Return the [x, y] coordinate for the center point of the cell that contains the specified text.  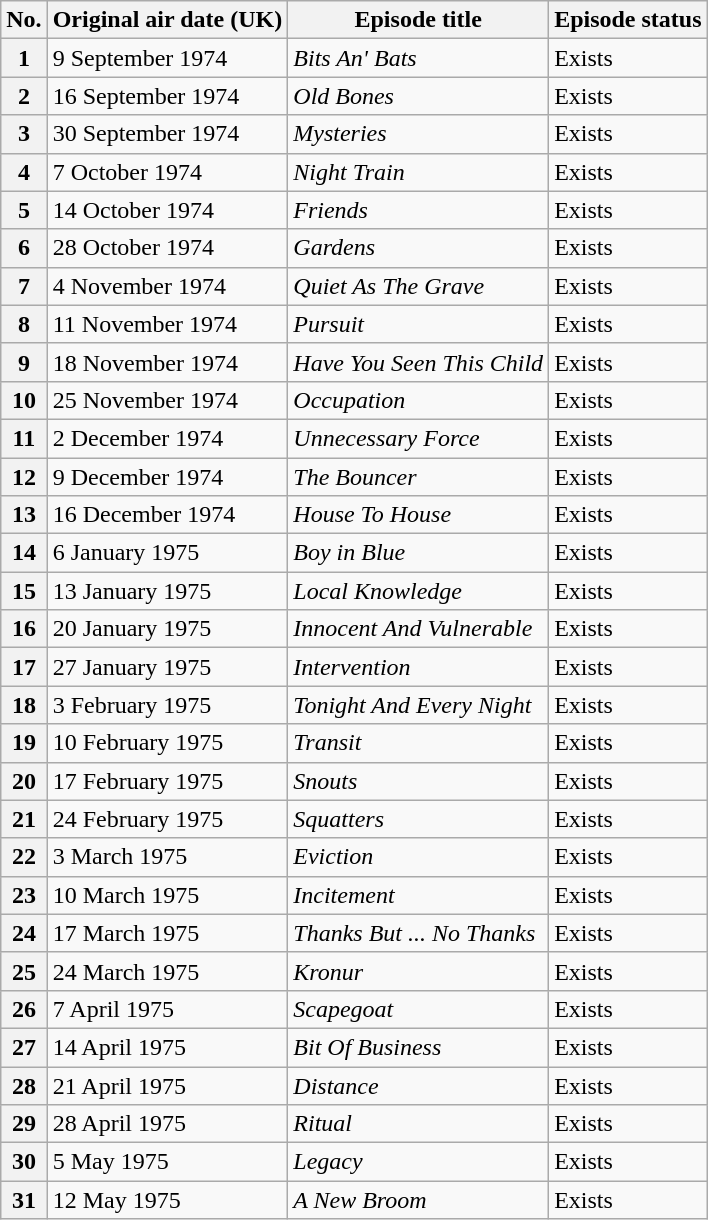
Squatters [418, 819]
Distance [418, 1085]
Eviction [418, 857]
20 January 1975 [168, 629]
15 [24, 591]
29 [24, 1124]
30 [24, 1162]
14 April 1975 [168, 1047]
Local Knowledge [418, 591]
Quiet As The Grave [418, 286]
5 May 1975 [168, 1162]
27 January 1975 [168, 667]
4 November 1974 [168, 286]
28 October 1974 [168, 248]
24 March 1975 [168, 971]
4 [24, 172]
10 March 1975 [168, 895]
Friends [418, 210]
17 February 1975 [168, 781]
Mysteries [418, 134]
28 [24, 1085]
14 October 1974 [168, 210]
Innocent And Vulnerable [418, 629]
Episode status [628, 20]
Occupation [418, 400]
Legacy [418, 1162]
13 [24, 515]
14 [24, 553]
11 November 1974 [168, 324]
Old Bones [418, 96]
16 September 1974 [168, 96]
16 [24, 629]
6 [24, 248]
13 January 1975 [168, 591]
8 [24, 324]
28 April 1975 [168, 1124]
16 December 1974 [168, 515]
Have You Seen This Child [418, 362]
Original air date (UK) [168, 20]
Transit [418, 743]
Night Train [418, 172]
No. [24, 20]
Unnecessary Force [418, 438]
Snouts [418, 781]
3 [24, 134]
Bit Of Business [418, 1047]
30 September 1974 [168, 134]
1 [24, 58]
5 [24, 210]
10 [24, 400]
7 [24, 286]
2 December 1974 [168, 438]
6 January 1975 [168, 553]
7 October 1974 [168, 172]
3 March 1975 [168, 857]
25 November 1974 [168, 400]
24 [24, 933]
10 February 1975 [168, 743]
9 September 1974 [168, 58]
The Bouncer [418, 477]
20 [24, 781]
18 [24, 705]
9 December 1974 [168, 477]
Incitement [418, 895]
25 [24, 971]
31 [24, 1200]
House To House [418, 515]
12 [24, 477]
3 February 1975 [168, 705]
Gardens [418, 248]
2 [24, 96]
Boy in Blue [418, 553]
Episode title [418, 20]
22 [24, 857]
Kronur [418, 971]
Pursuit [418, 324]
21 April 1975 [168, 1085]
24 February 1975 [168, 819]
Thanks But ... No Thanks [418, 933]
27 [24, 1047]
17 [24, 667]
Tonight And Every Night [418, 705]
21 [24, 819]
9 [24, 362]
11 [24, 438]
12 May 1975 [168, 1200]
Bits An' Bats [418, 58]
17 March 1975 [168, 933]
A New Broom [418, 1200]
7 April 1975 [168, 1009]
19 [24, 743]
26 [24, 1009]
18 November 1974 [168, 362]
Intervention [418, 667]
Scapegoat [418, 1009]
23 [24, 895]
Ritual [418, 1124]
